Scan for the cell matching the given text and deliver its (X, Y) coordinate at center. 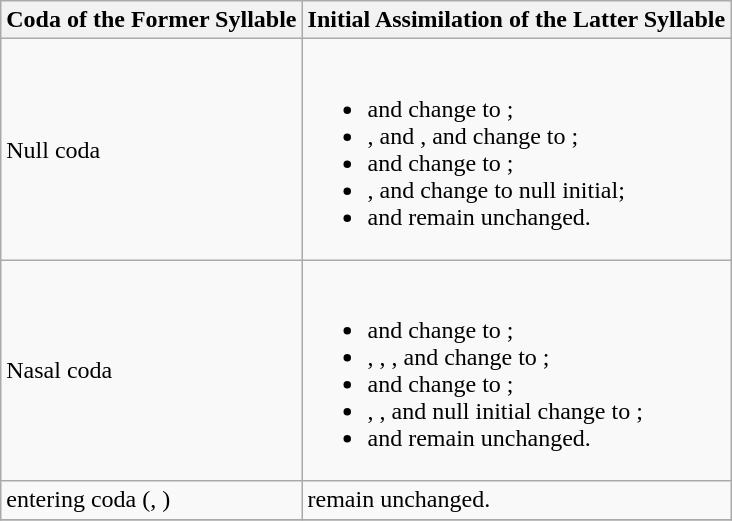
Null coda (152, 150)
Coda of the Former Syllable (152, 20)
Nasal coda (152, 370)
and change to ;, , , and change to ; and change to ;, , and null initial change to ; and remain unchanged. (516, 370)
Initial Assimilation of the Latter Syllable (516, 20)
entering coda (, ) (152, 500)
and change to ;, and , and change to ; and change to ;, and change to null initial; and remain unchanged. (516, 150)
remain unchanged. (516, 500)
